Detect which cell encompasses the target text, then output its [X, Y] center coordinate. 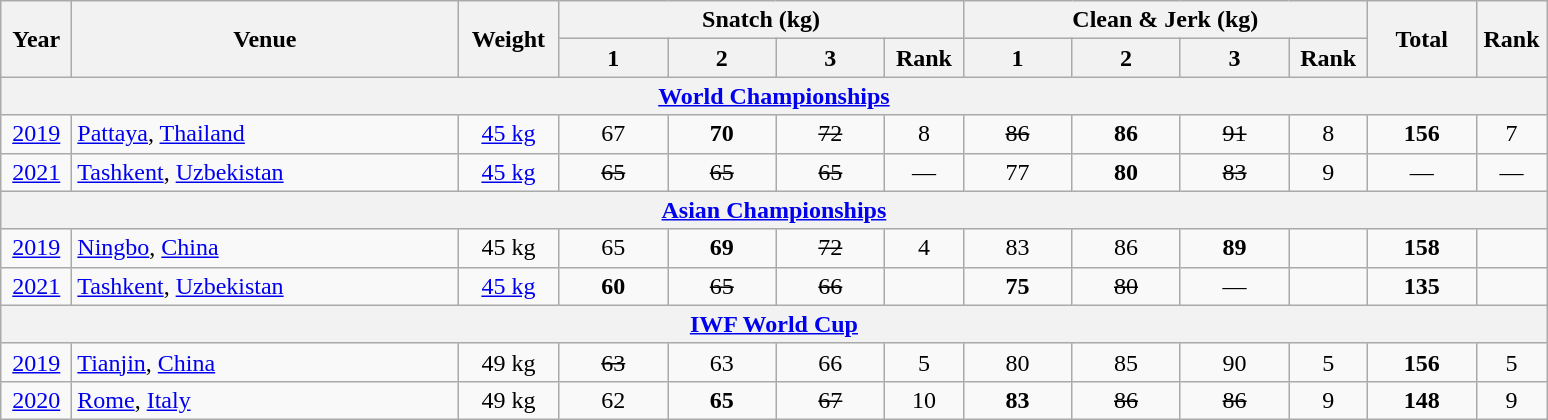
85 [1126, 362]
Ningbo, China [265, 248]
Tianjin, China [265, 362]
62 [614, 400]
89 [1234, 248]
77 [1018, 172]
91 [1234, 134]
Rome, Italy [265, 400]
Total [1422, 39]
60 [614, 286]
Pattaya, Thailand [265, 134]
75 [1018, 286]
7 [1512, 134]
Year [36, 39]
135 [1422, 286]
Weight [508, 39]
Snatch (kg) [761, 20]
90 [1234, 362]
158 [1422, 248]
IWF World Cup [774, 324]
Clean & Jerk (kg) [1165, 20]
2020 [36, 400]
10 [924, 400]
Asian Championships [774, 210]
70 [722, 134]
Venue [265, 39]
69 [722, 248]
148 [1422, 400]
4 [924, 248]
World Championships [774, 96]
